Find where the given text appears and provide that cell's center as [X, Y] coordinate. 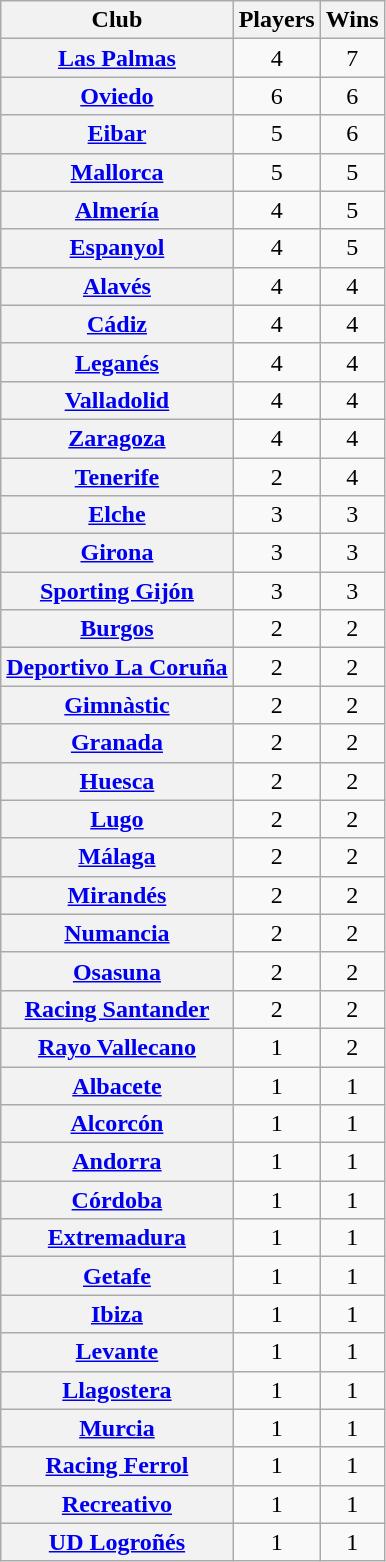
Oviedo [117, 96]
Albacete [117, 1085]
Gimnàstic [117, 705]
Wins [352, 20]
Zaragoza [117, 438]
Rayo Vallecano [117, 1047]
Ibiza [117, 1314]
Sporting Gijón [117, 591]
7 [352, 58]
Osasuna [117, 971]
Burgos [117, 629]
Club [117, 20]
Córdoba [117, 1200]
Players [276, 20]
Elche [117, 515]
Granada [117, 743]
Extremadura [117, 1238]
Tenerife [117, 477]
Mallorca [117, 172]
Leganés [117, 362]
Almería [117, 210]
Eibar [117, 134]
Las Palmas [117, 58]
Racing Santander [117, 1009]
Racing Ferrol [117, 1466]
Málaga [117, 857]
Girona [117, 553]
Cádiz [117, 324]
Alcorcón [117, 1124]
Huesca [117, 781]
Levante [117, 1352]
Numancia [117, 933]
Andorra [117, 1162]
Recreativo [117, 1504]
Lugo [117, 819]
Murcia [117, 1428]
Llagostera [117, 1390]
Valladolid [117, 400]
Alavés [117, 286]
Getafe [117, 1276]
Espanyol [117, 248]
UD Logroñés [117, 1542]
Mirandés [117, 895]
Deportivo La Coruña [117, 667]
